Detect which cell encompasses the target text, then output its (x, y) center coordinate. 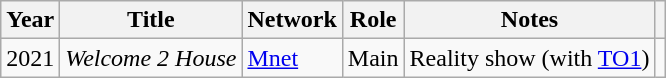
Main (373, 58)
Welcome 2 House (151, 58)
Reality show (with TO1) (530, 58)
Mnet (292, 58)
Role (373, 20)
Network (292, 20)
2021 (30, 58)
Title (151, 20)
Year (30, 20)
Notes (530, 20)
